Return (x, y) of the center of cell containing provided text 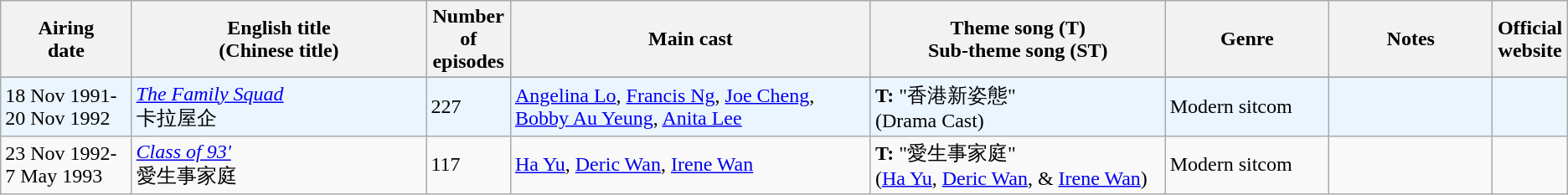
English title (Chinese title) (279, 39)
Angelina Lo, Francis Ng, Joe Cheng, Bobby Au Yeung, Anita Lee (690, 107)
Official website (1529, 39)
227 (469, 107)
Ha Yu, Deric Wan, Irene Wan (690, 165)
117 (469, 165)
Class of 93' 愛生事家庭 (279, 165)
Airingdate (66, 39)
Notes (1411, 39)
T: "愛生事家庭" (Ha Yu, Deric Wan, & Irene Wan) (1018, 165)
T: "香港新姿態" (Drama Cast) (1018, 107)
The Family Squad 卡拉屋企 (279, 107)
18 Nov 1991- 20 Nov 1992 (66, 107)
Theme song (T) Sub-theme song (ST) (1018, 39)
23 Nov 1992- 7 May 1993 (66, 165)
Main cast (690, 39)
Number of episodes (469, 39)
Genre (1246, 39)
